Identify which cell holds the provided text, then report its [x, y] central coordinate. 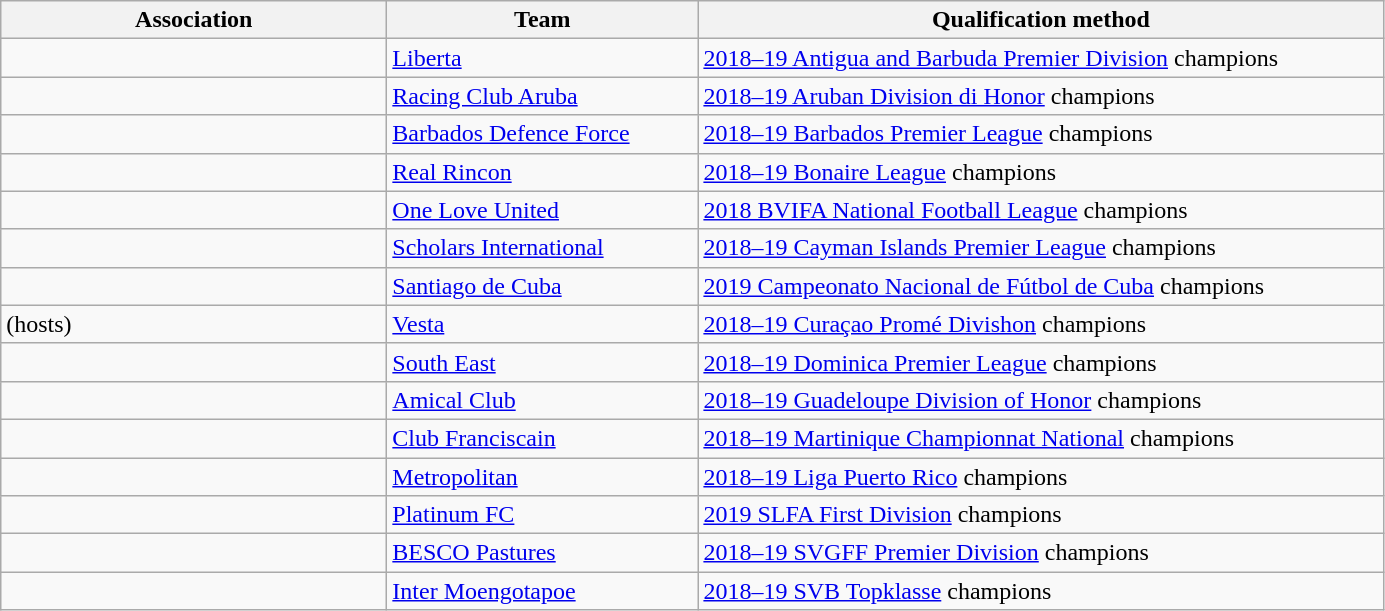
Association [194, 20]
South East [542, 362]
2018 BVIFA National Football League champions [1041, 210]
2018–19 Guadeloupe Division of Honor champions [1041, 400]
2019 SLFA First Division champions [1041, 515]
Platinum FC [542, 515]
2018–19 Liga Puerto Rico champions [1041, 477]
2018–19 Barbados Premier League champions [1041, 134]
2018–19 Bonaire League champions [1041, 172]
2018–19 Curaçao Promé Divishon champions [1041, 324]
Inter Moengotapoe [542, 591]
2018–19 Martinique Championnat National champions [1041, 438]
One Love United [542, 210]
Team [542, 20]
BESCO Pastures [542, 553]
2018–19 SVGFF Premier Division champions [1041, 553]
2018–19 Cayman Islands Premier League champions [1041, 248]
Liberta [542, 58]
(hosts) [194, 324]
Scholars International [542, 248]
Amical Club [542, 400]
2018–19 SVB Topklasse champions [1041, 591]
Barbados Defence Force [542, 134]
Club Franciscain [542, 438]
2018–19 Aruban Division di Honor champions [1041, 96]
Real Rincon [542, 172]
2018–19 Dominica Premier League champions [1041, 362]
Qualification method [1041, 20]
Vesta [542, 324]
Racing Club Aruba [542, 96]
Santiago de Cuba [542, 286]
Metropolitan [542, 477]
2018–19 Antigua and Barbuda Premier Division champions [1041, 58]
2019 Campeonato Nacional de Fútbol de Cuba champions [1041, 286]
